Capture the cell that displays the provided text and extract its (X, Y) central coordinate. 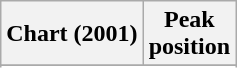
Chart (2001) (72, 34)
Peakposition (189, 34)
